From the cell containing the given text, extract its center point as [X, Y] coordinate. 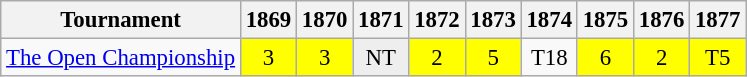
1874 [549, 20]
T18 [549, 58]
1871 [381, 20]
5 [493, 58]
NT [381, 58]
The Open Championship [121, 58]
1870 [325, 20]
1873 [493, 20]
1872 [437, 20]
1869 [268, 20]
Tournament [121, 20]
1876 [661, 20]
1877 [718, 20]
1875 [605, 20]
6 [605, 58]
T5 [718, 58]
